Pinpoint the cell where the given text exists, returning its (X, Y) midpoint coordinate. 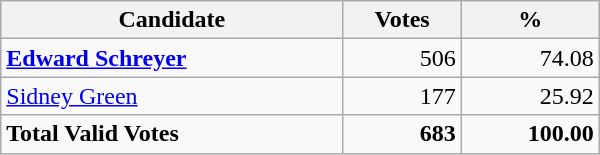
74.08 (530, 58)
Sidney Green (172, 96)
177 (402, 96)
100.00 (530, 134)
25.92 (530, 96)
Total Valid Votes (172, 134)
683 (402, 134)
506 (402, 58)
Candidate (172, 20)
% (530, 20)
Votes (402, 20)
Edward Schreyer (172, 58)
